For the text-containing cell, return its midpoint in (x, y) coordinate format. 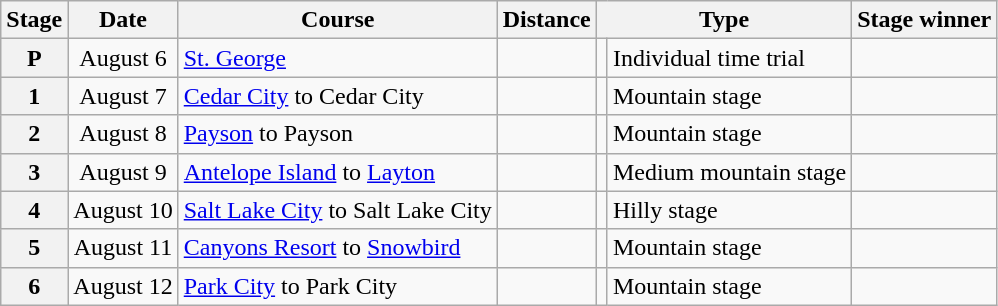
P (34, 58)
1 (34, 96)
August 7 (123, 96)
August 9 (123, 172)
5 (34, 248)
Antelope Island to Layton (338, 172)
Stage (34, 20)
Distance (546, 20)
Course (338, 20)
August 12 (123, 286)
August 11 (123, 248)
4 (34, 210)
Type (724, 20)
Stage winner (924, 20)
2 (34, 134)
Salt Lake City to Salt Lake City (338, 210)
Payson to Payson (338, 134)
Canyons Resort to Snowbird (338, 248)
Hilly stage (729, 210)
August 10 (123, 210)
6 (34, 286)
Park City to Park City (338, 286)
Individual time trial (729, 58)
August 8 (123, 134)
Cedar City to Cedar City (338, 96)
3 (34, 172)
St. George (338, 58)
Medium mountain stage (729, 172)
August 6 (123, 58)
Date (123, 20)
